Scan for the cell matching the given text and deliver its [x, y] coordinate at center. 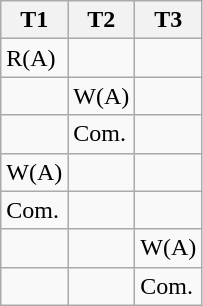
T2 [102, 20]
T3 [168, 20]
R(A) [34, 58]
T1 [34, 20]
